Pinpoint the cell where the given text exists, returning its [x, y] midpoint coordinate. 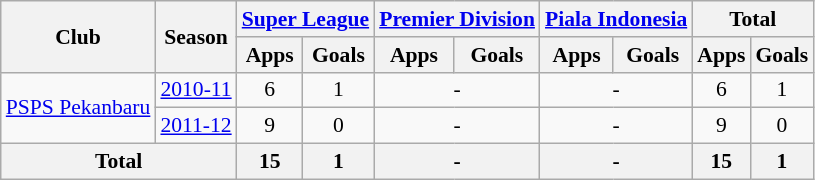
Club [78, 36]
Super League [306, 19]
PSPS Pekanbaru [78, 108]
2011-12 [196, 126]
Piala Indonesia [616, 19]
2010-11 [196, 90]
Premier Division [457, 19]
Season [196, 36]
